Provide the [x, y] coordinate of the cell's center where the given text is located.  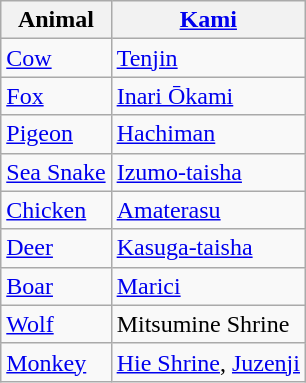
Hie Shrine, Juzenji [208, 362]
Fox [56, 96]
Boar [56, 286]
Kasuga-taisha [208, 248]
Sea Snake [56, 172]
Hachiman [208, 134]
Pigeon [56, 134]
Monkey [56, 362]
Chicken [56, 210]
Marici [208, 286]
Inari Ōkami [208, 96]
Mitsumine Shrine [208, 324]
Wolf [56, 324]
Tenjin [208, 58]
Animal [56, 20]
Kami [208, 20]
Deer [56, 248]
Amaterasu [208, 210]
Izumo-taisha [208, 172]
Cow [56, 58]
